Pinpoint the cell where the given text exists, returning its (X, Y) midpoint coordinate. 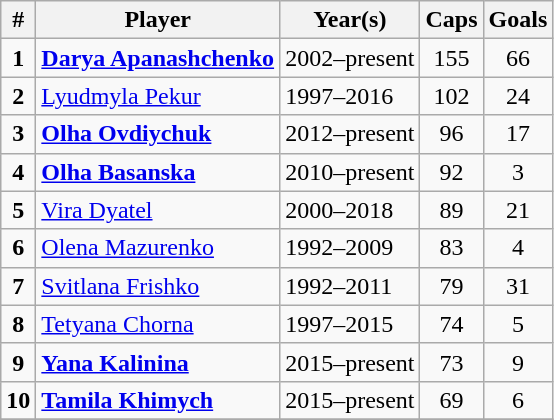
Year(s) (350, 20)
Lyudmyla Pekur (158, 96)
73 (452, 362)
17 (518, 134)
2000–2018 (350, 210)
102 (452, 96)
Svitlana Frishko (158, 286)
Player (158, 20)
Olena Mazurenko (158, 248)
Caps (452, 20)
Olha Basanska (158, 172)
2002–present (350, 58)
7 (18, 286)
1 (18, 58)
2 (18, 96)
92 (452, 172)
1992–2011 (350, 286)
155 (452, 58)
89 (452, 210)
Olha Ovdiychuk (158, 134)
2012–present (350, 134)
74 (452, 324)
1992–2009 (350, 248)
1997–2015 (350, 324)
31 (518, 286)
Tamila Khimych (158, 400)
83 (452, 248)
79 (452, 286)
24 (518, 96)
21 (518, 210)
66 (518, 58)
10 (18, 400)
# (18, 20)
Goals (518, 20)
8 (18, 324)
2010–present (350, 172)
Vira Dyatel (158, 210)
96 (452, 134)
Tetyana Chorna (158, 324)
Darya Apanashchenko (158, 58)
Yana Kalinina (158, 362)
69 (452, 400)
1997–2016 (350, 96)
